Determine the [x, y] coordinate at the center of the cell enclosing the given text.  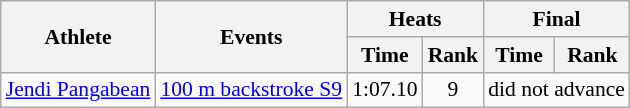
did not advance [556, 90]
1:07.10 [384, 90]
Heats [415, 19]
Athlete [78, 36]
100 m backstroke S9 [251, 90]
Events [251, 36]
Final [556, 19]
Jendi Pangabean [78, 90]
9 [454, 90]
